Identify which cell holds the provided text, then report its [X, Y] central coordinate. 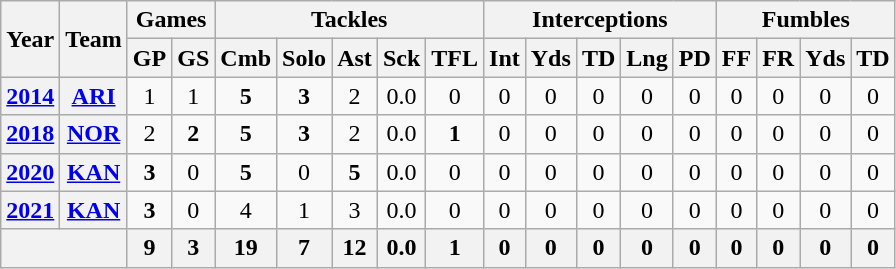
Fumbles [806, 20]
Tackles [350, 20]
19 [246, 248]
Lng [647, 58]
12 [355, 248]
2014 [30, 96]
2020 [30, 172]
Games [170, 20]
Year [30, 39]
TFL [455, 58]
7 [304, 248]
FF [736, 58]
Int [505, 58]
Solo [304, 58]
2021 [30, 210]
ARI [94, 96]
PD [694, 58]
Interceptions [600, 20]
4 [246, 210]
Ast [355, 58]
2018 [30, 134]
NOR [94, 134]
Sck [401, 58]
Cmb [246, 58]
GS [194, 58]
FR [778, 58]
Team [94, 39]
GP [149, 58]
9 [149, 248]
